For the text-containing cell, return its midpoint in (x, y) coordinate format. 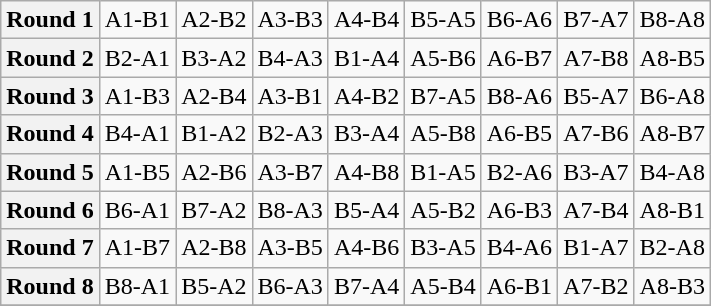
B8-A8 (672, 20)
B7-A5 (443, 96)
A5-B2 (443, 210)
B6-A8 (672, 96)
A2-B8 (214, 248)
Round 3 (50, 96)
A2-B4 (214, 96)
B3-A4 (366, 134)
Round 8 (50, 286)
A5-B8 (443, 134)
B1-A4 (366, 58)
A2-B2 (214, 20)
A4-B8 (366, 172)
B2-A1 (137, 58)
B7-A4 (366, 286)
B2-A6 (519, 172)
A4-B2 (366, 96)
A7-B8 (596, 58)
A7-B6 (596, 134)
A3-B5 (290, 248)
Round 1 (50, 20)
B3-A7 (596, 172)
B5-A4 (366, 210)
B7-A7 (596, 20)
A3-B7 (290, 172)
A6-B5 (519, 134)
A4-B6 (366, 248)
B3-A5 (443, 248)
B4-A1 (137, 134)
B8-A1 (137, 286)
B6-A1 (137, 210)
Round 2 (50, 58)
Round 6 (50, 210)
A3-B1 (290, 96)
B8-A3 (290, 210)
A4-B4 (366, 20)
A6-B1 (519, 286)
A5-B6 (443, 58)
B6-A3 (290, 286)
Round 4 (50, 134)
B3-A2 (214, 58)
A8-B5 (672, 58)
B1-A5 (443, 172)
Round 5 (50, 172)
A1-B3 (137, 96)
B5-A2 (214, 286)
A7-B4 (596, 210)
A7-B2 (596, 286)
B4-A3 (290, 58)
A3-B3 (290, 20)
A1-B7 (137, 248)
A8-B7 (672, 134)
B1-A2 (214, 134)
A6-B3 (519, 210)
A1-B5 (137, 172)
A1-B1 (137, 20)
B2-A3 (290, 134)
A6-B7 (519, 58)
B8-A6 (519, 96)
A8-B3 (672, 286)
B1-A7 (596, 248)
B2-A8 (672, 248)
B5-A7 (596, 96)
B4-A8 (672, 172)
A8-B1 (672, 210)
A5-B4 (443, 286)
Round 7 (50, 248)
B5-A5 (443, 20)
B4-A6 (519, 248)
B7-A2 (214, 210)
A2-B6 (214, 172)
B6-A6 (519, 20)
